Search for the cell housing the specified text and yield its [x, y] center coordinate. 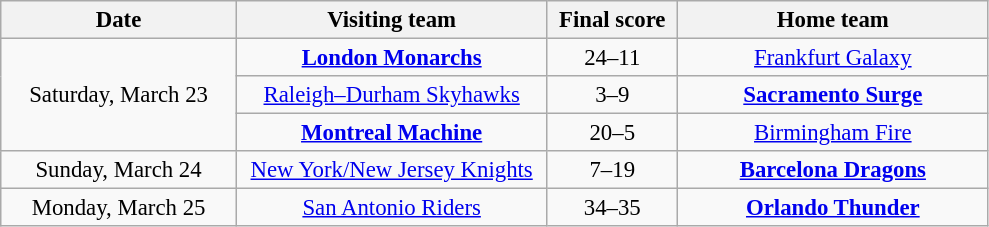
Frankfurt Galaxy [834, 58]
3–9 [612, 95]
New York/New Jersey Knights [392, 170]
Home team [834, 20]
London Monarchs [392, 58]
Montreal Machine [392, 133]
20–5 [612, 133]
Date [119, 20]
Saturday, March 23 [119, 96]
24–11 [612, 58]
Sunday, March 24 [119, 170]
Raleigh–Durham Skyhawks [392, 95]
San Antonio Riders [392, 208]
Final score [612, 20]
Orlando Thunder [834, 208]
Sacramento Surge [834, 95]
Monday, March 25 [119, 208]
7–19 [612, 170]
Visiting team [392, 20]
Birmingham Fire [834, 133]
Barcelona Dragons [834, 170]
34–35 [612, 208]
